Capture the cell that displays the provided text and extract its (X, Y) central coordinate. 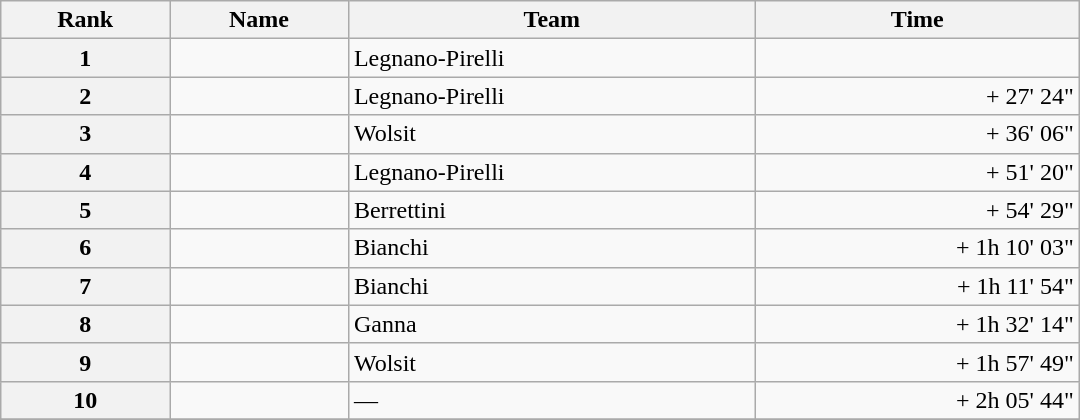
+ 1h 57' 49" (917, 362)
2 (86, 96)
Rank (86, 20)
9 (86, 362)
Berrettini (552, 210)
4 (86, 172)
10 (86, 400)
Time (917, 20)
Team (552, 20)
+ 36' 06" (917, 134)
3 (86, 134)
+ 54' 29" (917, 210)
Ganna (552, 324)
6 (86, 248)
5 (86, 210)
+ 1h 11' 54" (917, 286)
— (552, 400)
+ 1h 10' 03" (917, 248)
+ 51' 20" (917, 172)
Name (260, 20)
7 (86, 286)
+ 2h 05' 44" (917, 400)
+ 1h 32' 14" (917, 324)
8 (86, 324)
+ 27' 24" (917, 96)
1 (86, 58)
